Locate the cell with the specified text and output its (X, Y) center coordinate. 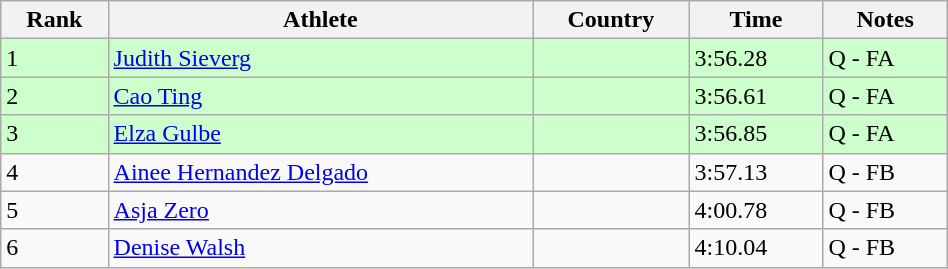
4:00.78 (756, 210)
4 (54, 172)
Country (611, 20)
3:56.28 (756, 58)
Asja Zero (320, 210)
3:56.85 (756, 134)
Denise Walsh (320, 248)
6 (54, 248)
4:10.04 (756, 248)
Ainee Hernandez Delgado (320, 172)
3:57.13 (756, 172)
2 (54, 96)
5 (54, 210)
Elza Gulbe (320, 134)
1 (54, 58)
Time (756, 20)
Rank (54, 20)
Notes (885, 20)
3 (54, 134)
3:56.61 (756, 96)
Judith Sieverg (320, 58)
Cao Ting (320, 96)
Athlete (320, 20)
